Return the [x, y] coordinate for the center point of the cell that contains the specified text.  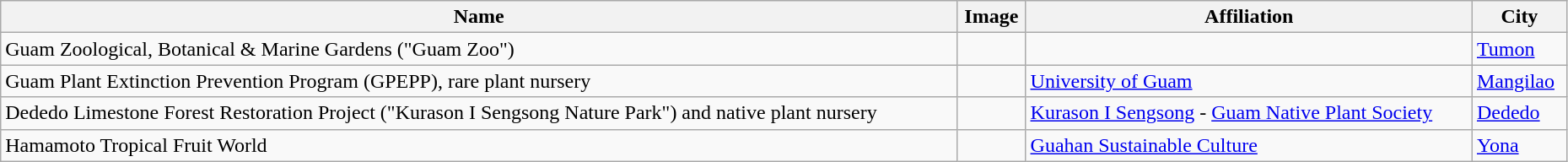
Tumon [1519, 49]
Affiliation [1248, 17]
University of Guam [1248, 81]
Guam Zoological, Botanical & Marine Gardens ("Guam Zoo") [479, 49]
Kurason I Sengsong - Guam Native Plant Society [1248, 113]
Dededo Limestone Forest Restoration Project ("Kurason I Sengsong Nature Park") and native plant nursery [479, 113]
Yona [1519, 145]
Guahan Sustainable Culture [1248, 145]
Hamamoto Tropical Fruit World [479, 145]
Name [479, 17]
Mangilao [1519, 81]
Guam Plant Extinction Prevention Program (GPEPP), rare plant nursery [479, 81]
City [1519, 17]
Dededo [1519, 113]
Image [992, 17]
